Locate the cell with the specified text and output its (x, y) center coordinate. 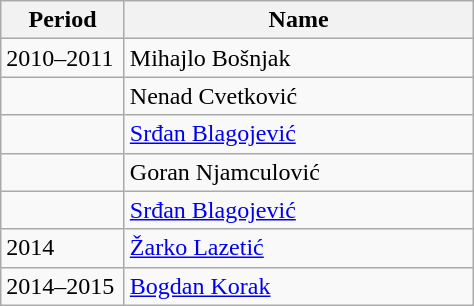
Mihajlo Bošnjak (298, 58)
Nenad Cvetković (298, 96)
Goran Njamculović (298, 172)
2010–2011 (63, 58)
Period (63, 20)
Žarko Lazetić (298, 248)
2014–2015 (63, 286)
Bogdan Korak (298, 286)
2014 (63, 248)
Name (298, 20)
